Return the (x, y) coordinate for the center point of the cell that contains the specified text.  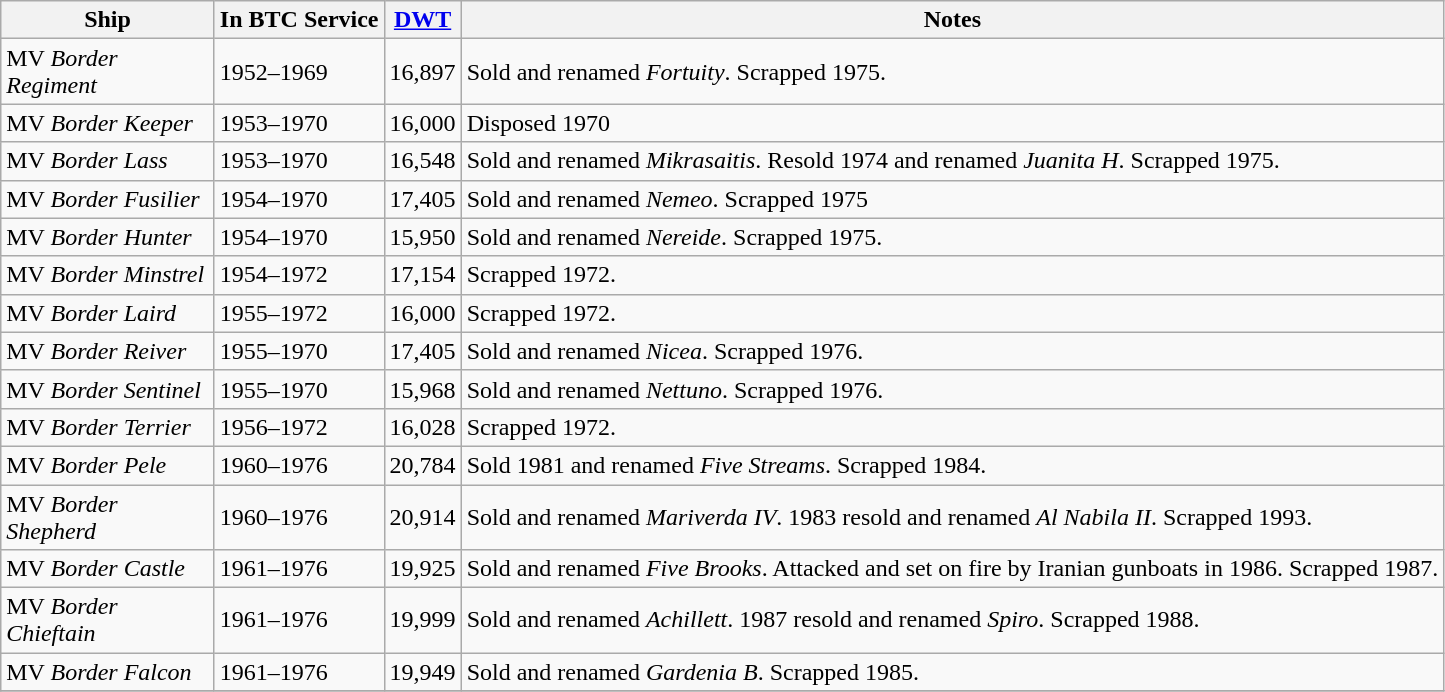
MV Border Lass (108, 161)
MV Border Laird (108, 313)
MV Border Falcon (108, 672)
MV Border Fusilier (108, 199)
16,028 (422, 427)
15,968 (422, 389)
Notes (952, 20)
MV Border Hunter (108, 237)
Sold and renamed Nettuno. Scrapped 1976. (952, 389)
Sold and renamed Nicea. Scrapped 1976. (952, 351)
Sold and renamed Mariverda IV. 1983 resold and renamed Al Nabila II. Scrapped 1993. (952, 516)
MV Border Chieftain (108, 620)
MV Border Terrier (108, 427)
16,548 (422, 161)
15,950 (422, 237)
Sold and renamed Five Brooks. Attacked and set on fire by Iranian gunboats in 1986. Scrapped 1987. (952, 569)
Ship (108, 20)
Sold and renamed Nereide. Scrapped 1975. (952, 237)
19,999 (422, 620)
19,949 (422, 672)
DWT (422, 20)
MV Border Minstrel (108, 275)
MV Border Regiment (108, 72)
20,784 (422, 465)
In BTC Service (299, 20)
Sold 1981 and renamed Five Streams. Scrapped 1984. (952, 465)
1955–1972 (299, 313)
MV Border Sentinel (108, 389)
Sold and renamed Achillett. 1987 resold and renamed Spiro. Scrapped 1988. (952, 620)
MV Border Castle (108, 569)
Disposed 1970 (952, 123)
MV Border Reiver (108, 351)
16,897 (422, 72)
1954–1972 (299, 275)
Sold and renamed Mikrasaitis. Resold 1974 and renamed Juanita H. Scrapped 1975. (952, 161)
19,925 (422, 569)
20,914 (422, 516)
1956–1972 (299, 427)
MV Border Keeper (108, 123)
Sold and renamed Gardenia B. Scrapped 1985. (952, 672)
MV Border Shepherd (108, 516)
MV Border Pele (108, 465)
1952–1969 (299, 72)
17,154 (422, 275)
Sold and renamed Nemeo. Scrapped 1975 (952, 199)
Sold and renamed Fortuity. Scrapped 1975. (952, 72)
